Find where the given text appears and provide that cell's center as [x, y] coordinate. 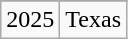
Texas [94, 20]
2025 [30, 20]
